Output the [x, y] coordinate of the center of the cell containing the given text.  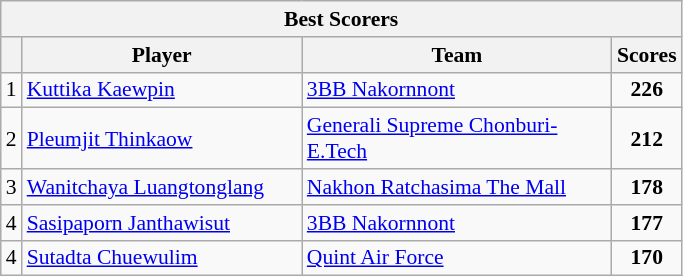
178 [647, 187]
212 [647, 138]
Scores [647, 55]
2 [12, 138]
Team [457, 55]
Player [162, 55]
Kuttika Kaewpin [162, 90]
170 [647, 258]
Quint Air Force [457, 258]
Best Scorers [342, 19]
Wanitchaya Luangtonglang [162, 187]
Generali Supreme Chonburi-E.Tech [457, 138]
Pleumjit Thinkaow [162, 138]
Sutadta Chuewulim [162, 258]
1 [12, 90]
226 [647, 90]
3 [12, 187]
Sasipaporn Janthawisut [162, 223]
Nakhon Ratchasima The Mall [457, 187]
177 [647, 223]
